Find where the given text appears and provide that cell's center as (x, y) coordinate. 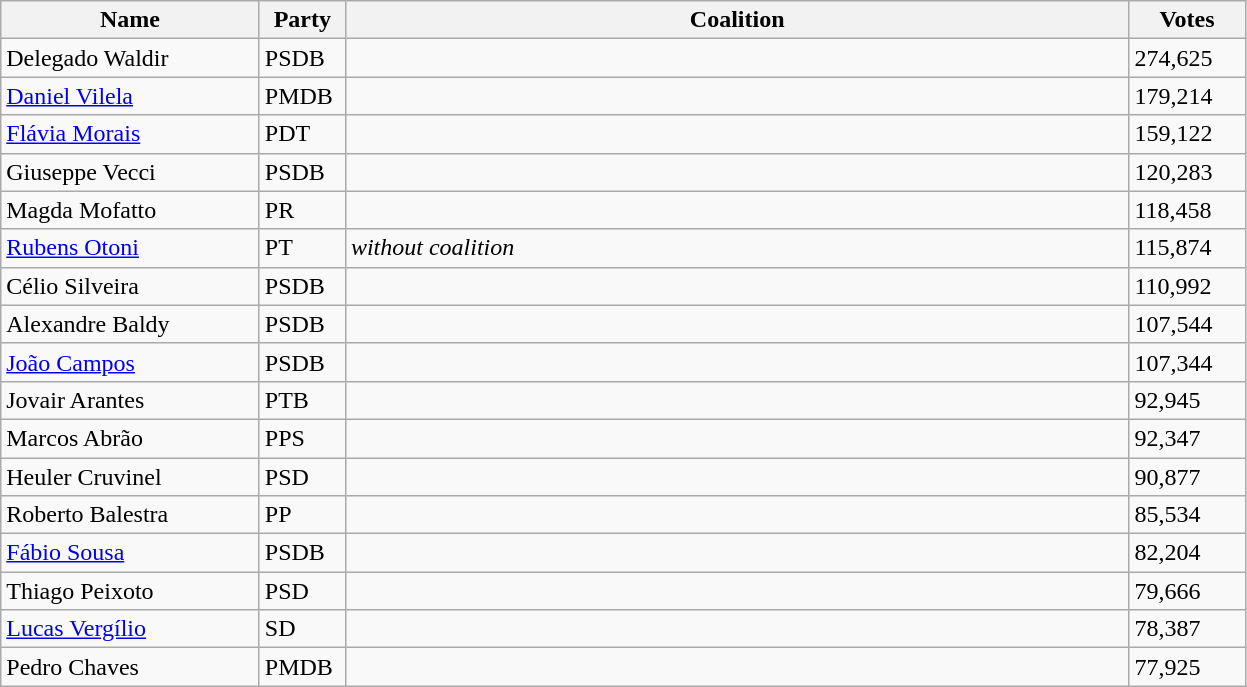
90,877 (1187, 477)
Daniel Vilela (130, 96)
Rubens Otoni (130, 248)
159,122 (1187, 134)
Magda Mofatto (130, 210)
PP (302, 515)
274,625 (1187, 58)
PDT (302, 134)
Célio Silveira (130, 286)
Alexandre Baldy (130, 324)
Name (130, 20)
Giuseppe Vecci (130, 172)
92,945 (1187, 400)
82,204 (1187, 553)
77,925 (1187, 667)
85,534 (1187, 515)
92,347 (1187, 438)
107,544 (1187, 324)
Party (302, 20)
João Campos (130, 362)
Roberto Balestra (130, 515)
79,666 (1187, 591)
Flávia Morais (130, 134)
120,283 (1187, 172)
179,214 (1187, 96)
Delegado Waldir (130, 58)
without coalition (737, 248)
Votes (1187, 20)
Fábio Sousa (130, 553)
SD (302, 629)
Coalition (737, 20)
Jovair Arantes (130, 400)
Marcos Abrão (130, 438)
107,344 (1187, 362)
Thiago Peixoto (130, 591)
115,874 (1187, 248)
Lucas Vergílio (130, 629)
Pedro Chaves (130, 667)
118,458 (1187, 210)
78,387 (1187, 629)
PT (302, 248)
PPS (302, 438)
PTB (302, 400)
Heuler Cruvinel (130, 477)
110,992 (1187, 286)
PR (302, 210)
